Scan for the cell matching the given text and deliver its (X, Y) coordinate at center. 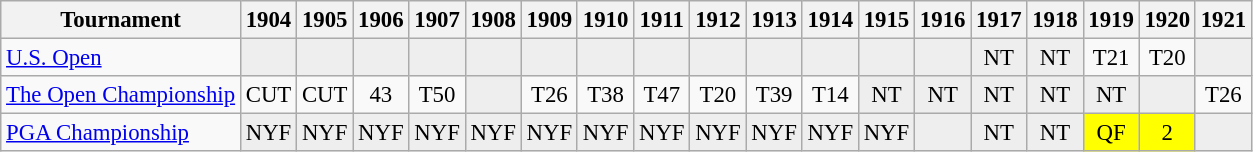
1909 (549, 20)
1906 (381, 20)
T50 (437, 95)
1907 (437, 20)
The Open Championship (121, 95)
1908 (493, 20)
1917 (999, 20)
1918 (1055, 20)
43 (381, 95)
1912 (718, 20)
1910 (605, 20)
1911 (662, 20)
PGA Championship (121, 133)
1913 (774, 20)
QF (1111, 133)
2 (1167, 133)
1904 (268, 20)
T14 (830, 95)
T47 (662, 95)
Tournament (121, 20)
1905 (325, 20)
1921 (1223, 20)
1915 (886, 20)
1919 (1111, 20)
1916 (943, 20)
1920 (1167, 20)
T21 (1111, 58)
1914 (830, 20)
U.S. Open (121, 58)
T38 (605, 95)
T39 (774, 95)
